Return the [X, Y] coordinate for the center point of the cell that contains the specified text.  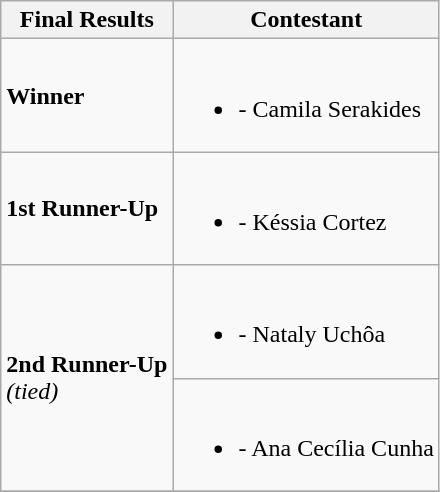
1st Runner-Up [87, 208]
- Camila Serakides [306, 96]
Final Results [87, 20]
- Késsia Cortez [306, 208]
- Nataly Uchôa [306, 322]
2nd Runner-Up(tied) [87, 378]
- Ana Cecília Cunha [306, 434]
Contestant [306, 20]
Winner [87, 96]
